Find where the given text appears and provide that cell's center as (x, y) coordinate. 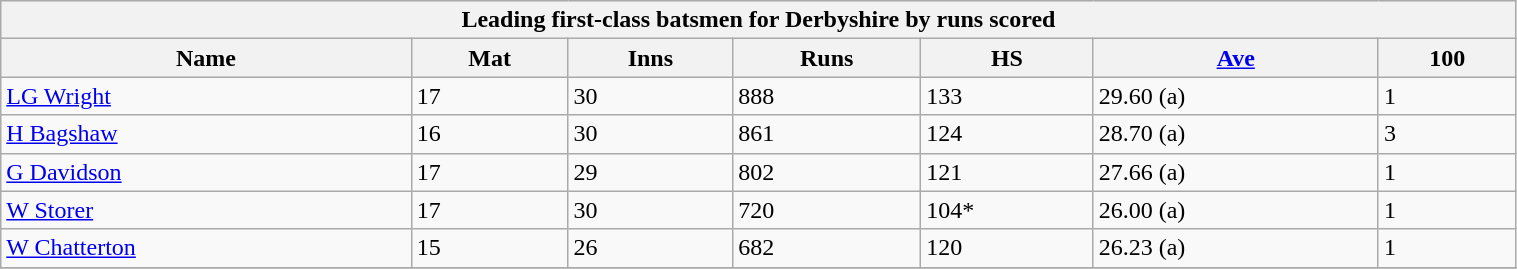
W Storer (206, 210)
15 (490, 248)
27.66 (a) (1236, 172)
3 (1447, 134)
26.00 (a) (1236, 210)
133 (1007, 96)
802 (827, 172)
W Chatterton (206, 248)
121 (1007, 172)
100 (1447, 58)
HS (1007, 58)
888 (827, 96)
26 (650, 248)
682 (827, 248)
29 (650, 172)
Mat (490, 58)
28.70 (a) (1236, 134)
16 (490, 134)
29.60 (a) (1236, 96)
LG Wright (206, 96)
Runs (827, 58)
26.23 (a) (1236, 248)
G Davidson (206, 172)
120 (1007, 248)
Inns (650, 58)
H Bagshaw (206, 134)
124 (1007, 134)
861 (827, 134)
Name (206, 58)
720 (827, 210)
Ave (1236, 58)
104* (1007, 210)
Leading first-class batsmen for Derbyshire by runs scored (758, 20)
